Return the (X, Y) coordinate for the center point of the cell that contains the specified text.  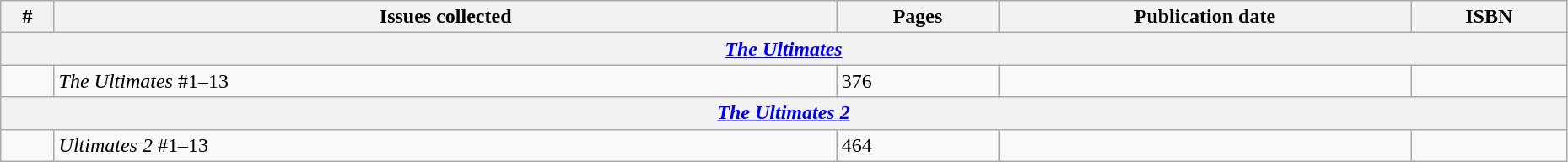
The Ultimates 2 (784, 113)
Pages (918, 17)
Issues collected (445, 17)
464 (918, 145)
The Ultimates (784, 49)
# (27, 17)
ISBN (1489, 17)
Ultimates 2 #1–13 (445, 145)
The Ultimates #1–13 (445, 81)
Publication date (1205, 17)
376 (918, 81)
